Detect which cell encompasses the target text, then output its (x, y) center coordinate. 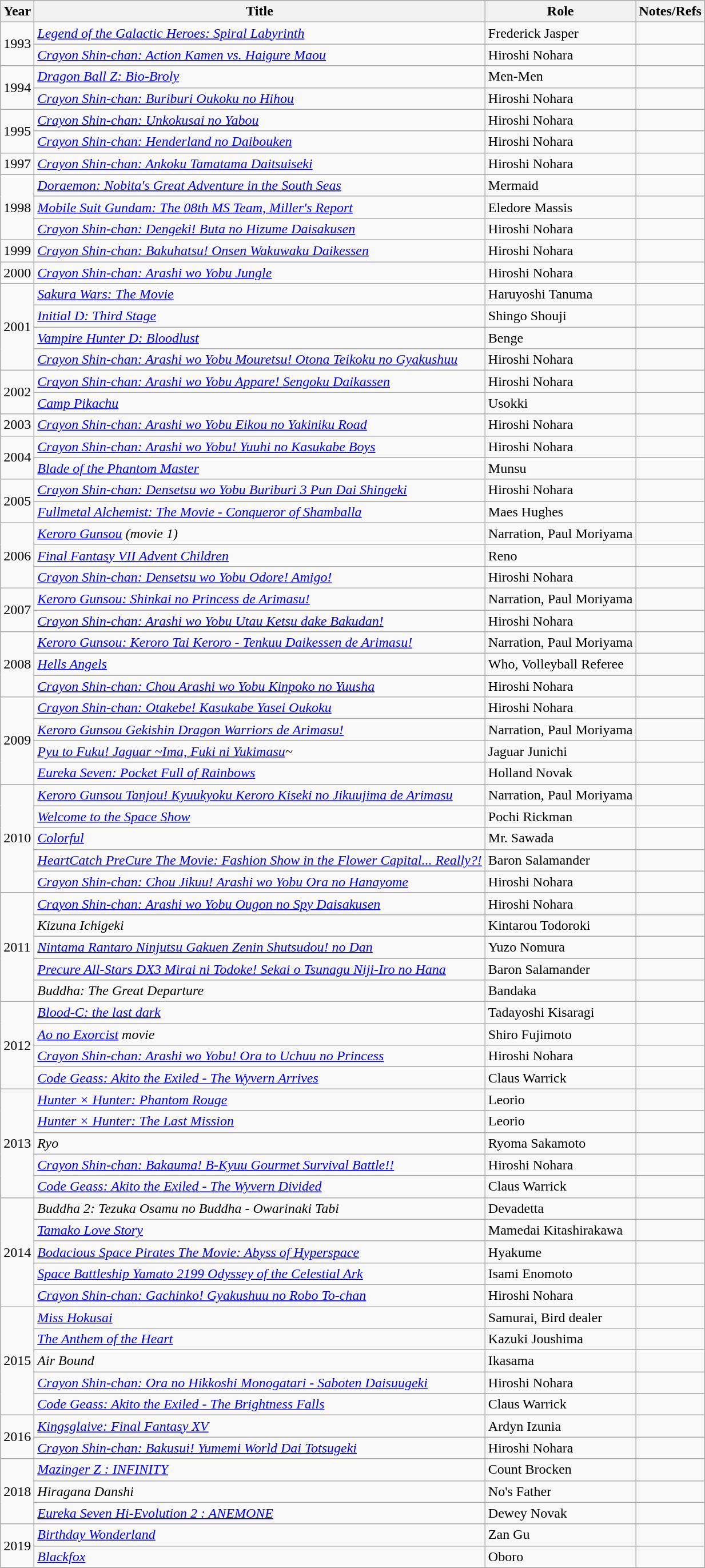
1997 (17, 164)
Ardyn Izunia (560, 1426)
Blackfox (260, 1557)
Keroro Gunsou: Keroro Tai Keroro - Tenkuu Daikessen de Arimasu! (260, 643)
Space Battleship Yamato 2199 Odyssey of the Celestial Ark (260, 1273)
Mobile Suit Gundam: The 08th MS Team, Miller's Report (260, 207)
Yuzo Nomura (560, 947)
Crayon Shin-chan: Otakebe! Kasukabe Yasei Oukoku (260, 708)
2016 (17, 1437)
Crayon Shin-chan: Arashi wo Yobu Eikou no Yakiniku Road (260, 425)
Crayon Shin-chan: Bakuhatsu! Onsen Wakuwaku Daikessen (260, 250)
Precure All-Stars DX3 Mirai ni Todoke! Sekai o Tsunagu Niji-Iro no Hana (260, 969)
Kazuki Joushima (560, 1339)
2005 (17, 501)
Mr. Sawada (560, 838)
2004 (17, 457)
2013 (17, 1143)
Count Brocken (560, 1470)
HeartCatch PreCure The Movie: Fashion Show in the Flower Capital... Really?! (260, 860)
Isami Enomoto (560, 1273)
Frederick Jasper (560, 33)
Kizuna Ichigeki (260, 925)
Code Geass: Akito the Exiled - The Wyvern Divided (260, 1187)
Hunter × Hunter: Phantom Rouge (260, 1100)
2010 (17, 838)
Crayon Shin-chan: Dengeki! Buta no Hizume Daisakusen (260, 229)
Buddha: The Great Departure (260, 991)
Hells Angels (260, 664)
2000 (17, 273)
Crayon Shin-chan: Densetsu wo Yobu Odore! Amigo! (260, 577)
Holland Novak (560, 773)
2018 (17, 1491)
Men-Men (560, 77)
Crayon Shin-chan: Bakauma! B-Kyuu Gourmet Survival Battle!! (260, 1165)
Crayon Shin-chan: Densetsu wo Yobu Buriburi 3 Pun Dai Shingeki (260, 490)
Hyakume (560, 1252)
1999 (17, 250)
Buddha 2: Tezuka Osamu no Buddha - Owarinaki Tabi (260, 1208)
The Anthem of the Heart (260, 1339)
2003 (17, 425)
Air Bound (260, 1361)
Ao no Exorcist movie (260, 1034)
Doraemon: Nobita's Great Adventure in the South Seas (260, 185)
Tamako Love Story (260, 1230)
Code Geass: Akito the Exiled - The Brightness Falls (260, 1404)
Crayon Shin-chan: Arashi wo Yobu! Ora to Uchuu no Princess (260, 1056)
2008 (17, 664)
Eledore Massis (560, 207)
1995 (17, 131)
Kingsglaive: Final Fantasy XV (260, 1426)
Devadetta (560, 1208)
Notes/Refs (670, 11)
Reno (560, 555)
Munsu (560, 468)
2015 (17, 1360)
Pochi Rickman (560, 817)
Role (560, 11)
Jaguar Junichi (560, 751)
Shingo Shouji (560, 316)
2006 (17, 555)
Who, Volleyball Referee (560, 664)
Zan Gu (560, 1535)
Hiragana Danshi (260, 1491)
Ikasama (560, 1361)
Dragon Ball Z: Bio-Broly (260, 77)
Ryo (260, 1143)
Maes Hughes (560, 512)
Sakura Wars: The Movie (260, 295)
Ryoma Sakamoto (560, 1143)
Benge (560, 338)
2014 (17, 1252)
Nintama Rantaro Ninjutsu Gakuen Zenin Shutsudou! no Dan (260, 947)
Bandaka (560, 991)
Crayon Shin-chan: Chou Arashi wo Yobu Kinpoko no Yuusha (260, 686)
Legend of the Galactic Heroes: Spiral Labyrinth (260, 33)
1994 (17, 87)
2012 (17, 1045)
Vampire Hunter D: Bloodlust (260, 338)
Crayon Shin-chan: Chou Jikuu! Arashi wo Yobu Ora no Hanayome (260, 882)
Tadayoshi Kisaragi (560, 1013)
Title (260, 11)
Crayon Shin-chan: Ora no Hikkoshi Monogatari - Saboten Daisuugeki (260, 1383)
Oboro (560, 1557)
Usokki (560, 403)
2011 (17, 947)
Blood-C: the last dark (260, 1013)
Crayon Shin-chan: Arashi wo Yobu Ougon no Spy Daisakusen (260, 904)
Keroro Gunsou Gekishin Dragon Warriors de Arimasu! (260, 730)
Pyu to Fuku! Jaguar ~Ima, Fuki ni Yukimasu~ (260, 751)
2019 (17, 1546)
Dewey Novak (560, 1513)
2001 (17, 327)
Year (17, 11)
Keroro Gunsou (movie 1) (260, 534)
Eureka Seven: Pocket Full of Rainbows (260, 773)
Camp Pikachu (260, 403)
Crayon Shin-chan: Bakusui! Yumemi World Dai Totsugeki (260, 1448)
Blade of the Phantom Master (260, 468)
Initial D: Third Stage (260, 316)
Haruyoshi Tanuma (560, 295)
Crayon Shin-chan: Arashi wo Yobu Appare! Sengoku Daikassen (260, 381)
Keroro Gunsou: Shinkai no Princess de Arimasu! (260, 599)
Crayon Shin-chan: Buriburi Oukoku no Hihou (260, 98)
Hunter × Hunter: The Last Mission (260, 1121)
2007 (17, 610)
Samurai, Bird dealer (560, 1317)
Birthday Wonderland (260, 1535)
1998 (17, 207)
Crayon Shin-chan: Arashi wo Yobu Utau Ketsu dake Bakudan! (260, 620)
Welcome to the Space Show (260, 817)
Mermaid (560, 185)
Fullmetal Alchemist: The Movie - Conqueror of Shamballa (260, 512)
2002 (17, 392)
Miss Hokusai (260, 1317)
Crayon Shin-chan: Action Kamen vs. Haigure Maou (260, 55)
Crayon Shin-chan: Unkokusai no Yabou (260, 120)
Colorful (260, 838)
1993 (17, 44)
Crayon Shin-chan: Arashi wo Yobu! Yuuhi no Kasukabe Boys (260, 447)
No's Father (560, 1491)
2009 (17, 741)
Mamedai Kitashirakawa (560, 1230)
Kintarou Todoroki (560, 925)
Crayon Shin-chan: Gachinko! Gyakushuu no Robo To-chan (260, 1295)
Final Fantasy VII Advent Children (260, 555)
Crayon Shin-chan: Ankoku Tamatama Daitsuiseki (260, 164)
Mazinger Z : INFINITY (260, 1470)
Code Geass: Akito the Exiled - The Wyvern Arrives (260, 1078)
Shiro Fujimoto (560, 1034)
Crayon Shin-chan: Henderland no Daibouken (260, 142)
Crayon Shin-chan: Arashi wo Yobu Jungle (260, 273)
Keroro Gunsou Tanjou! Kyuukyoku Keroro Kiseki no Jikuujima de Arimasu (260, 795)
Bodacious Space Pirates The Movie: Abyss of Hyperspace (260, 1252)
Eureka Seven Hi-Evolution 2 : ANEMONE (260, 1513)
Crayon Shin-chan: Arashi wo Yobu Mouretsu! Otona Teikoku no Gyakushuu (260, 360)
